Extract the (x, y) coordinate from the center of the cell holding the provided text.  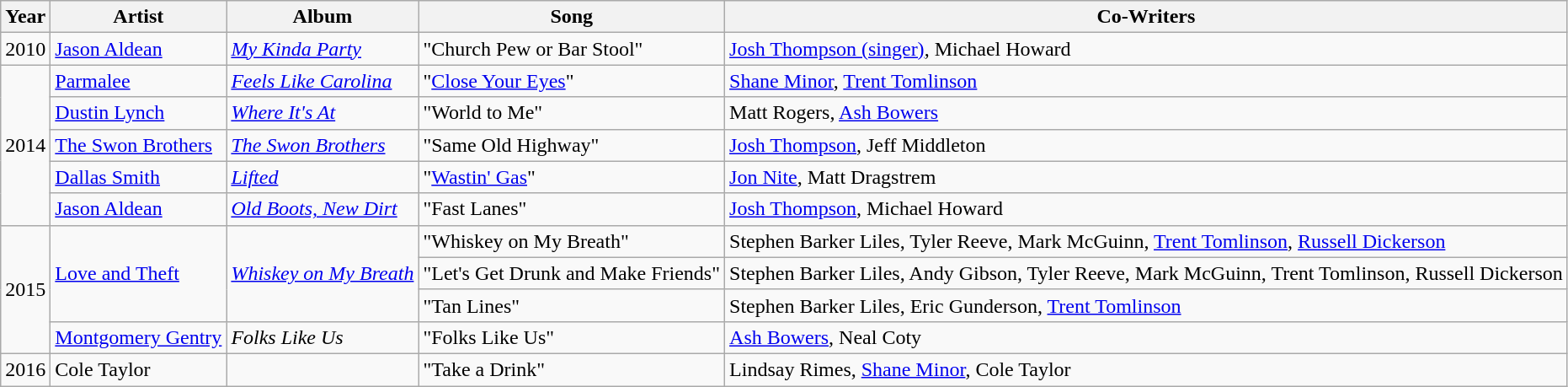
"Take a Drink" (572, 369)
Parmalee (138, 81)
Song (572, 17)
Year (25, 17)
Old Boots, New Dirt (323, 209)
Co-Writers (1147, 17)
"Same Old Highway" (572, 145)
"Church Pew or Bar Stool" (572, 49)
2015 (25, 289)
"Tan Lines" (572, 305)
"Fast Lanes" (572, 209)
"Whiskey on My Breath" (572, 241)
Josh Thompson, Michael Howard (1147, 209)
"Wastin' Gas" (572, 177)
Cole Taylor (138, 369)
Whiskey on My Breath (323, 273)
Shane Minor, Trent Tomlinson (1147, 81)
"World to Me" (572, 113)
Montgomery Gentry (138, 337)
"Close Your Eyes" (572, 81)
Where It's At (323, 113)
"Let's Get Drunk and Make Friends" (572, 273)
Ash Bowers, Neal Coty (1147, 337)
Lifted (323, 177)
Folks Like Us (323, 337)
Dallas Smith (138, 177)
Matt Rogers, Ash Bowers (1147, 113)
2014 (25, 145)
Dustin Lynch (138, 113)
Stephen Barker Liles, Tyler Reeve, Mark McGuinn, Trent Tomlinson, Russell Dickerson (1147, 241)
Lindsay Rimes, Shane Minor, Cole Taylor (1147, 369)
Stephen Barker Liles, Eric Gunderson, Trent Tomlinson (1147, 305)
Artist (138, 17)
Album (323, 17)
2016 (25, 369)
"Folks Like Us" (572, 337)
Jon Nite, Matt Dragstrem (1147, 177)
2010 (25, 49)
Feels Like Carolina (323, 81)
My Kinda Party (323, 49)
Josh Thompson (singer), Michael Howard (1147, 49)
Love and Theft (138, 273)
Stephen Barker Liles, Andy Gibson, Tyler Reeve, Mark McGuinn, Trent Tomlinson, Russell Dickerson (1147, 273)
Josh Thompson, Jeff Middleton (1147, 145)
